Find where the given text appears and provide that cell's center as (x, y) coordinate. 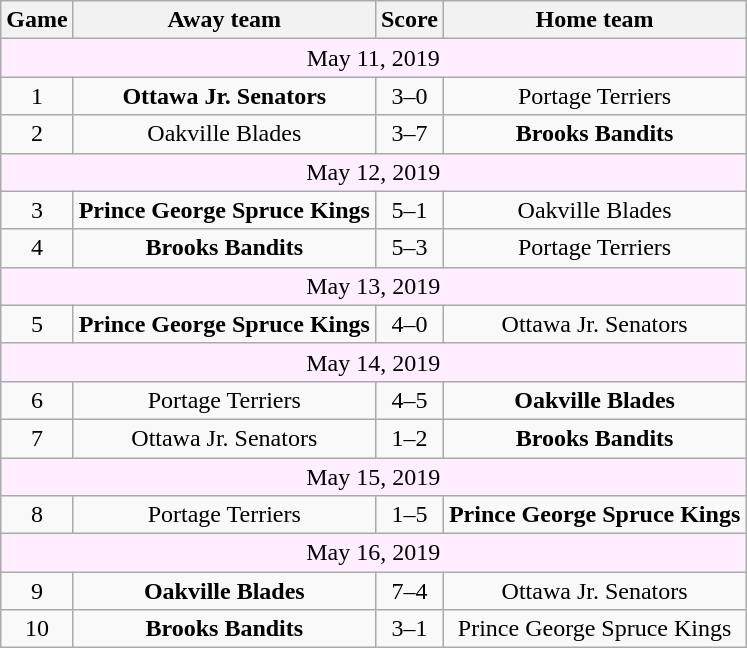
3–7 (409, 134)
3–1 (409, 629)
1–5 (409, 515)
10 (37, 629)
8 (37, 515)
Home team (594, 20)
3–0 (409, 96)
May 13, 2019 (374, 286)
May 11, 2019 (374, 58)
6 (37, 400)
Game (37, 20)
9 (37, 591)
7 (37, 438)
7–4 (409, 591)
1 (37, 96)
4–0 (409, 324)
3 (37, 210)
4 (37, 248)
May 14, 2019 (374, 362)
Score (409, 20)
May 15, 2019 (374, 477)
5 (37, 324)
5–1 (409, 210)
May 16, 2019 (374, 553)
1–2 (409, 438)
May 12, 2019 (374, 172)
Away team (224, 20)
4–5 (409, 400)
2 (37, 134)
5–3 (409, 248)
